From the cell containing the given text, extract its center point as (x, y) coordinate. 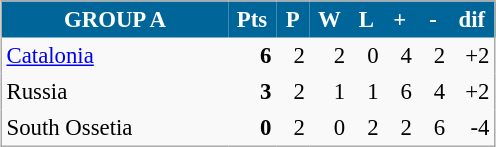
- (432, 20)
+ (400, 20)
L (366, 20)
dif (472, 20)
Pts (252, 20)
South Ossetia (114, 128)
Russia (114, 92)
W (329, 20)
P (292, 20)
Catalonia (114, 56)
GROUP A (114, 20)
-4 (472, 128)
3 (252, 92)
